Identify which cell holds the provided text, then report its (x, y) central coordinate. 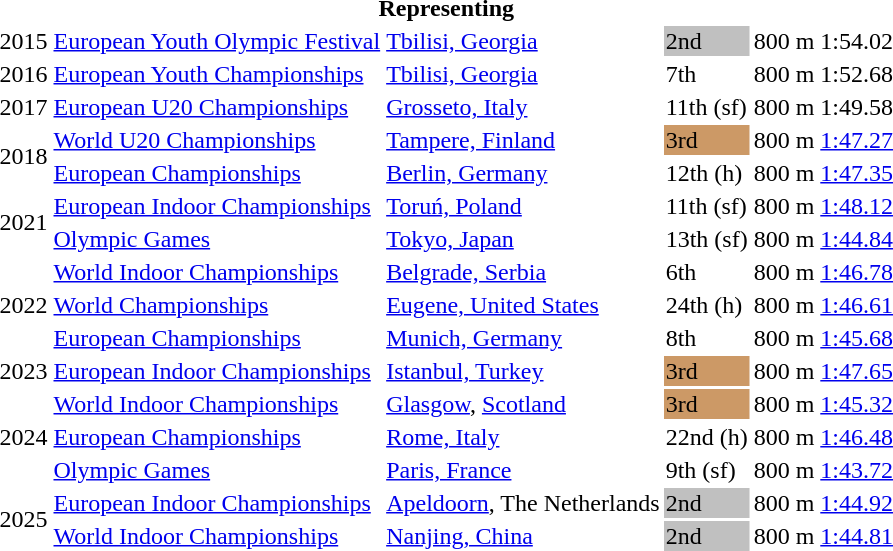
World Championships (217, 305)
Rome, Italy (523, 437)
Tokyo, Japan (523, 239)
Grosseto, Italy (523, 107)
13th (sf) (706, 239)
Munich, Germany (523, 338)
6th (706, 272)
Paris, France (523, 470)
Toruń, Poland (523, 206)
12th (h) (706, 173)
Eugene, United States (523, 305)
7th (706, 74)
8th (706, 338)
Belgrade, Serbia (523, 272)
Tampere, Finland (523, 140)
24th (h) (706, 305)
European Youth Olympic Festival (217, 41)
22nd (h) (706, 437)
9th (sf) (706, 470)
Apeldoorn, The Netherlands (523, 503)
European U20 Championships (217, 107)
World U20 Championships (217, 140)
Istanbul, Turkey (523, 371)
Nanjing, China (523, 536)
European Youth Championships (217, 74)
Berlin, Germany (523, 173)
Glasgow, Scotland (523, 404)
